Find where the given text appears and provide that cell's center as (X, Y) coordinate. 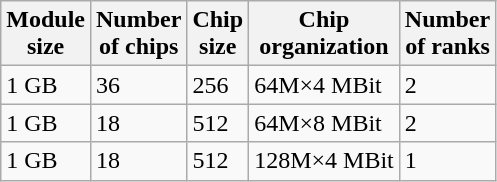
256 (218, 85)
64M×8 MBit (324, 123)
Numberof chips (138, 34)
64M×4 MBit (324, 85)
Numberof ranks (447, 34)
128M×4 MBit (324, 161)
Chiporganization (324, 34)
36 (138, 85)
Chipsize (218, 34)
Modulesize (46, 34)
1 (447, 161)
